Search for the cell housing the specified text and yield its (x, y) center coordinate. 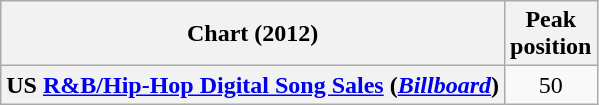
Chart (2012) (253, 34)
US R&B/Hip-Hop Digital Song Sales (Billboard) (253, 85)
50 (551, 85)
Peakposition (551, 34)
